Scan for the cell matching the given text and deliver its [x, y] coordinate at center. 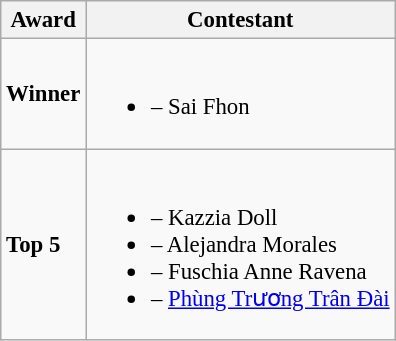
Top 5 [44, 244]
Contestant [240, 20]
– Kazzia Doll – Alejandra Morales – Fuschia Anne Ravena – Phùng Trương Trân Đài [240, 244]
– Sai Fhon [240, 94]
Award [44, 20]
Winner [44, 94]
